Capture the cell that displays the provided text and extract its [x, y] central coordinate. 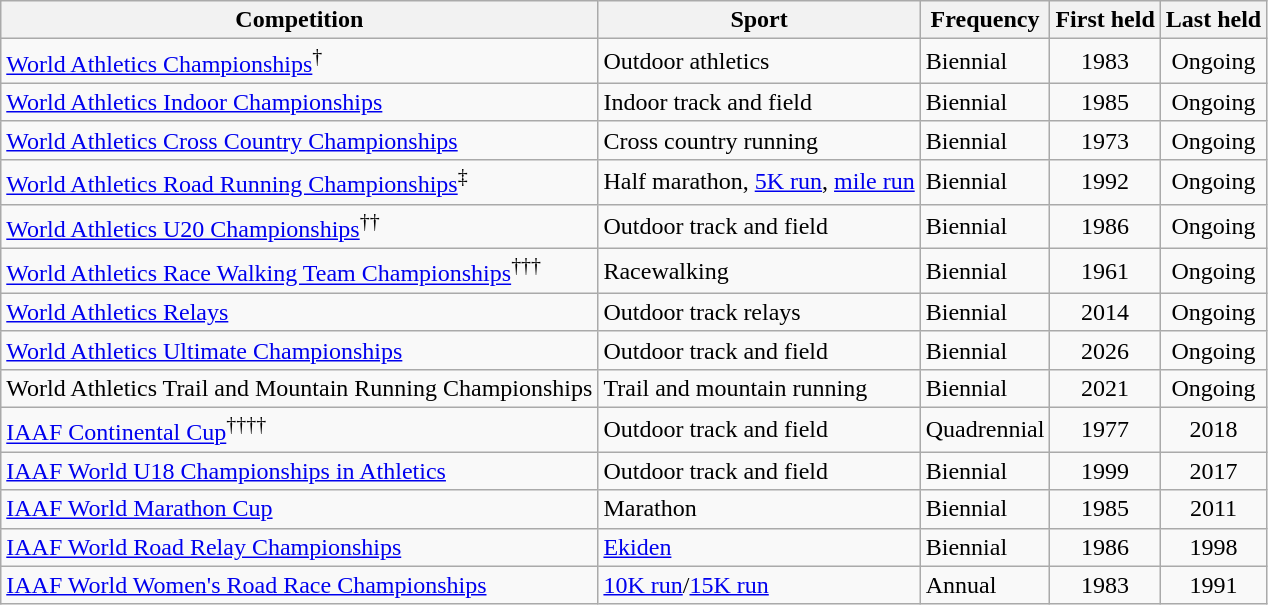
IAAF Continental Cup†††† [300, 430]
1961 [1105, 272]
World Athletics Indoor Championships [300, 102]
World Athletics Cross Country Championships [300, 140]
First held [1105, 20]
Half marathon, 5K run, mile run [759, 182]
IAAF World Marathon Cup [300, 509]
Indoor track and field [759, 102]
Quadrennial [985, 430]
Marathon [759, 509]
Ekiden [759, 547]
Competition [300, 20]
World Athletics U20 Championships†† [300, 226]
Last held [1213, 20]
Outdoor track relays [759, 312]
1998 [1213, 547]
IAAF World Road Relay Championships [300, 547]
Racewalking [759, 272]
1977 [1105, 430]
IAAF World U18 Championships in Athletics [300, 471]
World Athletics Trail and Mountain Running Championships [300, 388]
IAAF World Women's Road Race Championships [300, 585]
Trail and mountain running [759, 388]
Cross country running [759, 140]
1991 [1213, 585]
2026 [1105, 350]
1999 [1105, 471]
Sport [759, 20]
Frequency [985, 20]
2021 [1105, 388]
Outdoor athletics [759, 62]
2014 [1105, 312]
World Athletics Relays [300, 312]
World Athletics Championships† [300, 62]
2018 [1213, 430]
2011 [1213, 509]
10K run/15K run [759, 585]
World Athletics Road Running Championships‡ [300, 182]
Annual [985, 585]
1973 [1105, 140]
World Athletics Race Walking Team Championships††† [300, 272]
2017 [1213, 471]
World Athletics Ultimate Championships [300, 350]
1992 [1105, 182]
